Search for the cell housing the specified text and yield its [x, y] center coordinate. 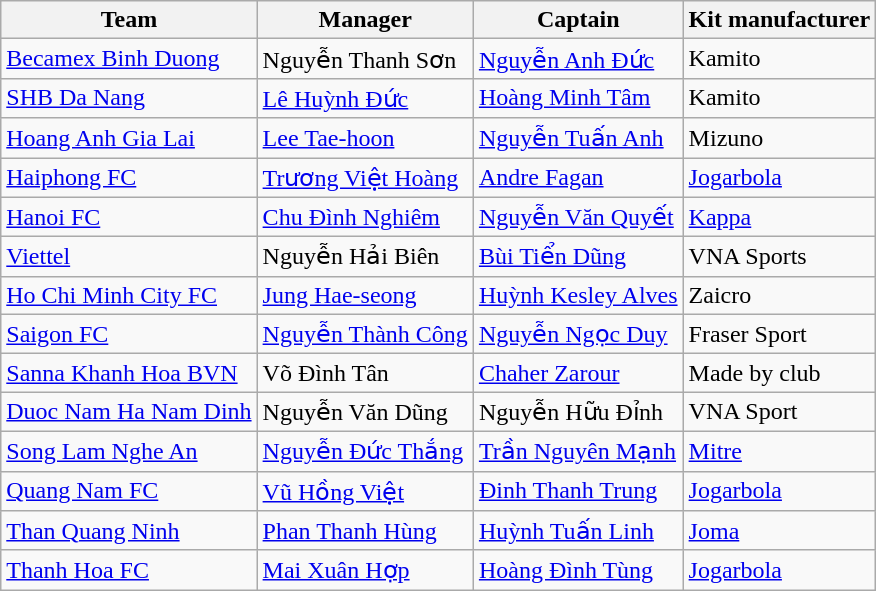
Jung Hae-seong [365, 295]
VNA Sports [780, 257]
Zaicro [780, 295]
Viettel [129, 257]
Phan Thanh Hùng [365, 531]
Nguyễn Đức Thắng [365, 451]
Vũ Hồng Việt [365, 491]
Huỳnh Kesley Alves [578, 295]
Nguyễn Tuấn Anh [578, 138]
Becamex Binh Duong [129, 59]
Đinh Thanh Trung [578, 491]
Hoang Anh Gia Lai [129, 138]
Song Lam Nghe An [129, 451]
Nguyễn Văn Quyết [578, 217]
Hanoi FC [129, 217]
Bùi Tiển Dũng [578, 257]
Mitre [780, 451]
Lê Huỳnh Đức [365, 98]
Võ Đình Tân [365, 373]
Fraser Sport [780, 334]
Mizuno [780, 138]
Chaher Zarour [578, 373]
Kappa [780, 217]
Nguyễn Thành Công [365, 334]
Than Quang Ninh [129, 531]
Nguyễn Hữu Đỉnh [578, 412]
Lee Tae-hoon [365, 138]
Nguyễn Hải Biên [365, 257]
Ho Chi Minh City FC [129, 295]
Chu Đình Nghiêm [365, 217]
Kit manufacturer [780, 20]
Hoàng Minh Tâm [578, 98]
Thanh Hoa FC [129, 570]
SHB Da Nang [129, 98]
Trương Việt Hoàng [365, 178]
Hoàng Đình Tùng [578, 570]
Captain [578, 20]
Nguyễn Ngọc Duy [578, 334]
Nguyễn Anh Đức [578, 59]
Saigon FC [129, 334]
Joma [780, 531]
Nguyễn Văn Dũng [365, 412]
Quang Nam FC [129, 491]
Haiphong FC [129, 178]
Huỳnh Tuấn Linh [578, 531]
Sanna Khanh Hoa BVN [129, 373]
Trần Nguyên Mạnh [578, 451]
Team [129, 20]
Mai Xuân Hợp [365, 570]
Andre Fagan [578, 178]
VNA Sport [780, 412]
Made by club [780, 373]
Nguyễn Thanh Sơn [365, 59]
Duoc Nam Ha Nam Dinh [129, 412]
Manager [365, 20]
